Return the (X, Y) coordinate for the center point of the cell that contains the specified text.  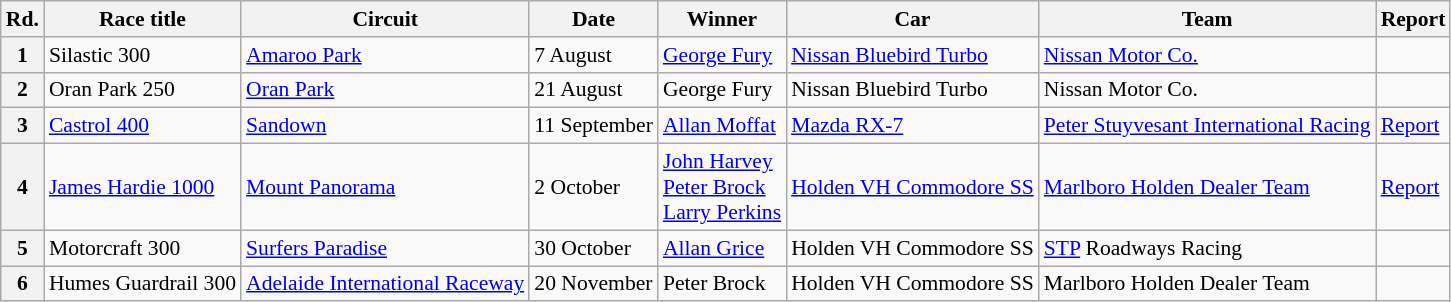
Amaroo Park (385, 55)
Silastic 300 (142, 55)
30 October (594, 248)
2 October (594, 188)
6 (22, 284)
Date (594, 19)
Peter Stuyvesant International Racing (1208, 126)
Mount Panorama (385, 188)
Oran Park 250 (142, 90)
Car (912, 19)
Race title (142, 19)
Peter Brock (722, 284)
Team (1208, 19)
Oran Park (385, 90)
11 September (594, 126)
3 (22, 126)
Motorcraft 300 (142, 248)
Castrol 400 (142, 126)
Mazda RX-7 (912, 126)
John Harvey Peter Brock Larry Perkins (722, 188)
Allan Grice (722, 248)
21 August (594, 90)
Circuit (385, 19)
Adelaide International Raceway (385, 284)
Winner (722, 19)
1 (22, 55)
Rd. (22, 19)
20 November (594, 284)
Surfers Paradise (385, 248)
5 (22, 248)
4 (22, 188)
Sandown (385, 126)
James Hardie 1000 (142, 188)
Allan Moffat (722, 126)
2 (22, 90)
7 August (594, 55)
Humes Guardrail 300 (142, 284)
STP Roadways Racing (1208, 248)
